Search for the cell housing the specified text and yield its (x, y) center coordinate. 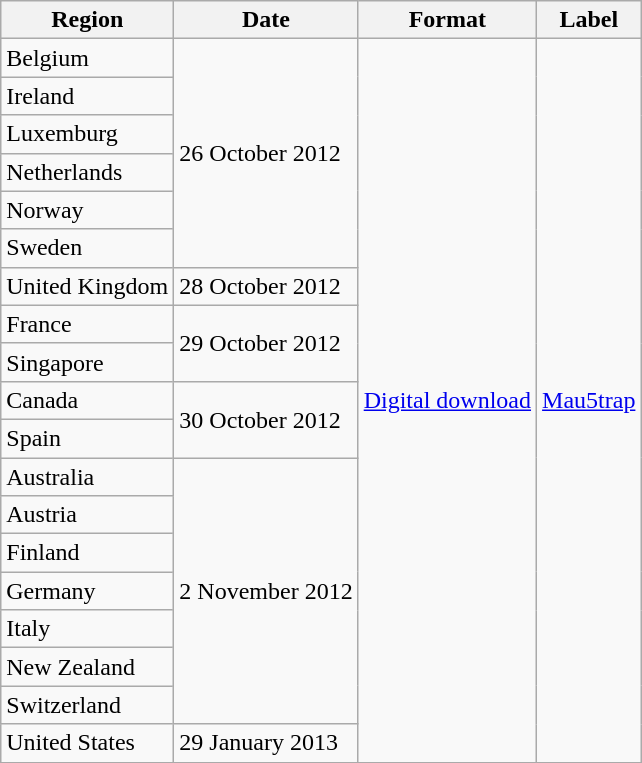
29 October 2012 (266, 343)
United States (88, 743)
New Zealand (88, 667)
Sweden (88, 248)
Singapore (88, 362)
2 November 2012 (266, 591)
Mau5trap (589, 400)
Switzerland (88, 705)
Label (589, 20)
Austria (88, 515)
Italy (88, 629)
Belgium (88, 58)
United Kingdom (88, 286)
Spain (88, 438)
Digital download (447, 400)
29 January 2013 (266, 743)
Germany (88, 591)
30 October 2012 (266, 419)
Ireland (88, 96)
Canada (88, 400)
Netherlands (88, 172)
Finland (88, 553)
Australia (88, 477)
Luxemburg (88, 134)
Norway (88, 210)
Date (266, 20)
France (88, 324)
Region (88, 20)
28 October 2012 (266, 286)
26 October 2012 (266, 153)
Format (447, 20)
